Output the (x, y) coordinate of the center of the cell containing the given text.  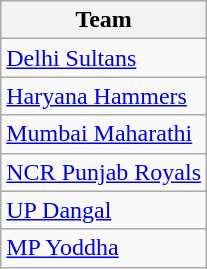
MP Yoddha (104, 248)
Haryana Hammers (104, 96)
Team (104, 20)
Mumbai Maharathi (104, 134)
Delhi Sultans (104, 58)
UP Dangal (104, 210)
NCR Punjab Royals (104, 172)
